Provide the [X, Y] coordinate of the cell's center where the given text is located.  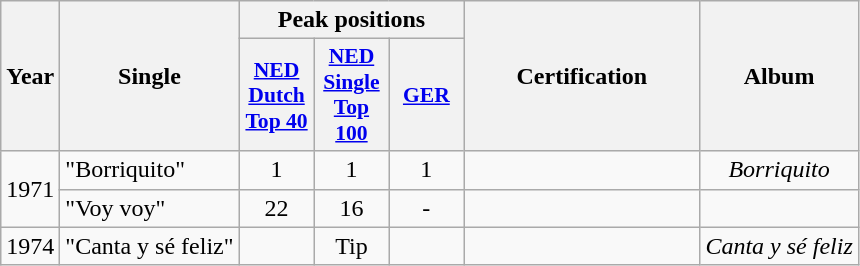
Canta y sé feliz [779, 246]
1974 [30, 246]
Certification [582, 76]
NED SingleTop 100 [352, 95]
16 [352, 208]
"Borriquito" [150, 170]
1971 [30, 189]
"Voy voy" [150, 208]
Year [30, 76]
Single [150, 76]
NED Dutch Top 40 [276, 95]
Tip [352, 246]
Album [779, 76]
Borriquito [779, 170]
Peak positions [352, 20]
- [426, 208]
GER [426, 95]
"Canta y sé feliz" [150, 246]
22 [276, 208]
